Output the [x, y] coordinate of the center of the cell containing the given text.  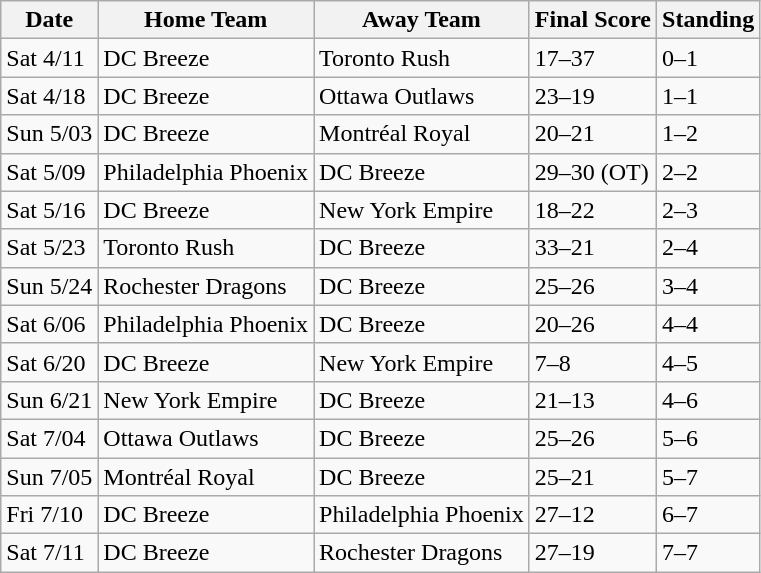
17–37 [592, 58]
Sat 4/18 [50, 96]
23–19 [592, 96]
2–3 [708, 210]
3–4 [708, 286]
4–6 [708, 400]
Home Team [206, 20]
5–7 [708, 477]
33–21 [592, 248]
21–13 [592, 400]
1–2 [708, 134]
2–4 [708, 248]
Sun 5/24 [50, 286]
0–1 [708, 58]
Sat 5/23 [50, 248]
29–30 (OT) [592, 172]
Sat 5/09 [50, 172]
Fri 7/10 [50, 515]
4–4 [708, 324]
7–7 [708, 553]
20–26 [592, 324]
Sat 6/06 [50, 324]
Final Score [592, 20]
27–12 [592, 515]
Standing [708, 20]
25–21 [592, 477]
Sun 7/05 [50, 477]
4–5 [708, 362]
20–21 [592, 134]
Away Team [422, 20]
2–2 [708, 172]
Sat 5/16 [50, 210]
Date [50, 20]
27–19 [592, 553]
Sat 4/11 [50, 58]
6–7 [708, 515]
Sat 6/20 [50, 362]
7–8 [592, 362]
Sat 7/04 [50, 438]
18–22 [592, 210]
Sat 7/11 [50, 553]
1–1 [708, 96]
5–6 [708, 438]
Sun 6/21 [50, 400]
Sun 5/03 [50, 134]
